Capture the cell that displays the provided text and extract its (x, y) central coordinate. 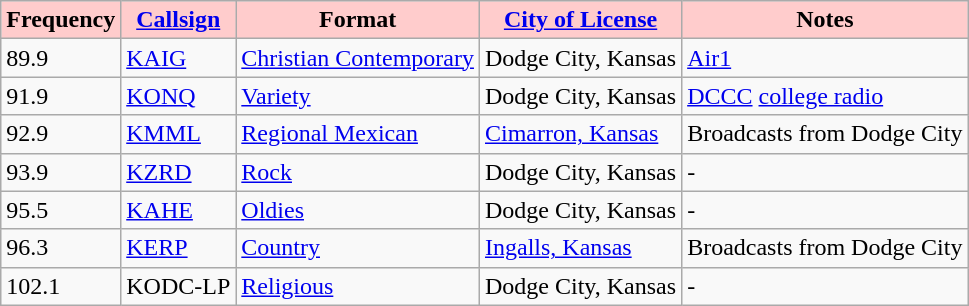
92.9 (61, 134)
KODC-LP (178, 286)
Regional Mexican (358, 134)
Oldies (358, 210)
KERP (178, 248)
Country (358, 248)
KAHE (178, 210)
Rock (358, 172)
Variety (358, 96)
KONQ (178, 96)
Notes (825, 20)
89.9 (61, 58)
KMML (178, 134)
Callsign (178, 20)
Ingalls, Kansas (580, 248)
102.1 (61, 286)
Air1 (825, 58)
DCCC college radio (825, 96)
KZRD (178, 172)
Religious (358, 286)
Frequency (61, 20)
93.9 (61, 172)
City of License (580, 20)
KAIG (178, 58)
91.9 (61, 96)
Cimarron, Kansas (580, 134)
Christian Contemporary (358, 58)
Format (358, 20)
96.3 (61, 248)
95.5 (61, 210)
